Locate the cell with the specified text and output its (x, y) center coordinate. 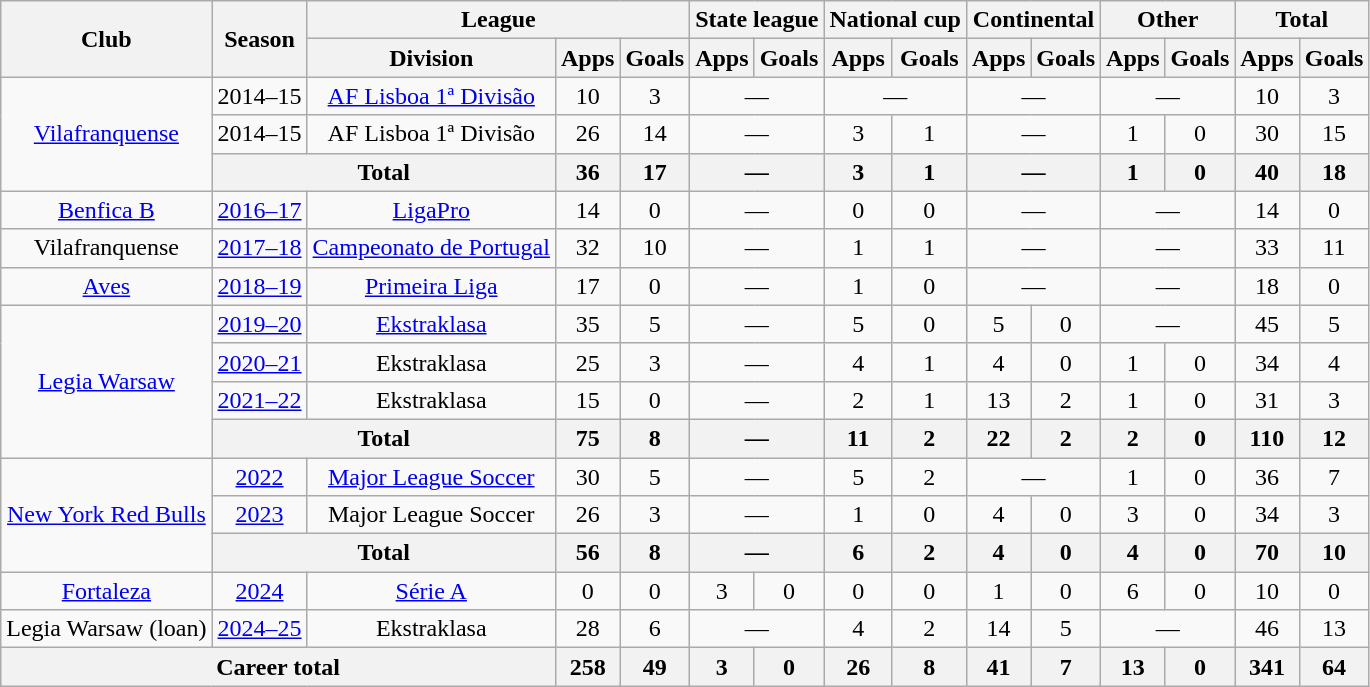
Career total (278, 667)
32 (587, 248)
State league (757, 20)
2024–25 (260, 629)
56 (587, 553)
31 (1267, 400)
Fortaleza (106, 591)
35 (587, 324)
National cup (895, 20)
LigaPro (431, 210)
2023 (260, 515)
2022 (260, 477)
110 (1267, 438)
2017–18 (260, 248)
12 (1334, 438)
75 (587, 438)
Benfica B (106, 210)
49 (655, 667)
40 (1267, 172)
Season (260, 39)
2019–20 (260, 324)
League (498, 20)
2016–17 (260, 210)
Legia Warsaw (106, 381)
Other (1168, 20)
22 (998, 438)
45 (1267, 324)
25 (587, 362)
33 (1267, 248)
46 (1267, 629)
2024 (260, 591)
Division (431, 58)
Aves (106, 286)
Continental (1033, 20)
41 (998, 667)
New York Red Bulls (106, 515)
64 (1334, 667)
Campeonato de Portugal (431, 248)
2020–21 (260, 362)
28 (587, 629)
Legia Warsaw (loan) (106, 629)
2018–19 (260, 286)
2021–22 (260, 400)
Primeira Liga (431, 286)
341 (1267, 667)
70 (1267, 553)
Club (106, 39)
258 (587, 667)
Série A (431, 591)
